From the cell containing the given text, extract its center point as (x, y) coordinate. 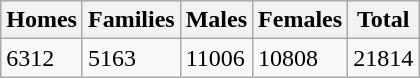
Males (216, 20)
21814 (384, 58)
Homes (42, 20)
11006 (216, 58)
6312 (42, 58)
Females (300, 20)
Families (131, 20)
Total (384, 20)
5163 (131, 58)
10808 (300, 58)
